For the text-containing cell, return its midpoint in (x, y) coordinate format. 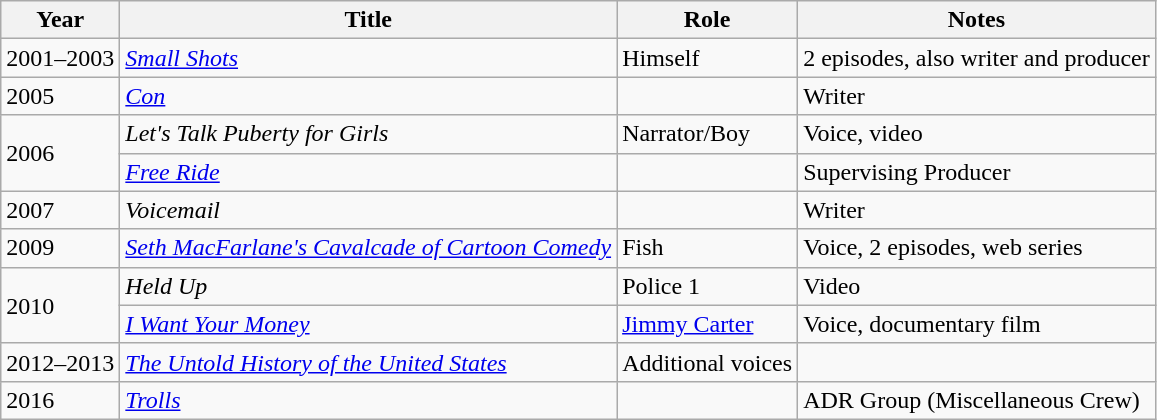
Voicemail (368, 210)
Jimmy Carter (708, 324)
2006 (60, 153)
Title (368, 20)
Let's Talk Puberty for Girls (368, 134)
2010 (60, 305)
Police 1 (708, 286)
2 episodes, also writer and producer (977, 58)
Video (977, 286)
Voice, video (977, 134)
Free Ride (368, 172)
Year (60, 20)
2016 (60, 400)
Con (368, 96)
2005 (60, 96)
2001–2003 (60, 58)
Held Up (368, 286)
Voice, documentary film (977, 324)
The Untold History of the United States (368, 362)
Himself (708, 58)
Small Shots (368, 58)
Seth MacFarlane's Cavalcade of Cartoon Comedy (368, 248)
Trolls (368, 400)
Voice, 2 episodes, web series (977, 248)
2009 (60, 248)
Fish (708, 248)
ADR Group (Miscellaneous Crew) (977, 400)
2012–2013 (60, 362)
Supervising Producer (977, 172)
Notes (977, 20)
I Want Your Money (368, 324)
Role (708, 20)
Narrator/Boy (708, 134)
Additional voices (708, 362)
2007 (60, 210)
